Find where the given text appears and provide that cell's center as (x, y) coordinate. 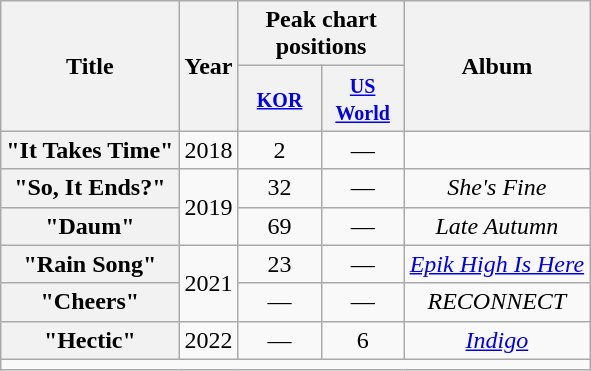
"Daum" (90, 226)
2019 (208, 207)
USWorld (362, 98)
Title (90, 66)
Epik High Is Here (496, 264)
"So, It Ends?" (90, 188)
2022 (208, 340)
Year (208, 66)
Album (496, 66)
"Hectic" (90, 340)
2018 (208, 150)
Peak chart positions (321, 34)
RECONNECT (496, 302)
She's Fine (496, 188)
23 (280, 264)
Late Autumn (496, 226)
69 (280, 226)
Indigo (496, 340)
KOR (280, 98)
6 (362, 340)
"It Takes Time" (90, 150)
"Cheers" (90, 302)
"Rain Song" (90, 264)
2 (280, 150)
2021 (208, 283)
32 (280, 188)
